Determine the (x, y) coordinate at the center of the cell enclosing the given text.  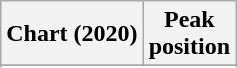
Chart (2020) (72, 34)
Peakposition (189, 34)
